Find where the given text appears and provide that cell's center as [x, y] coordinate. 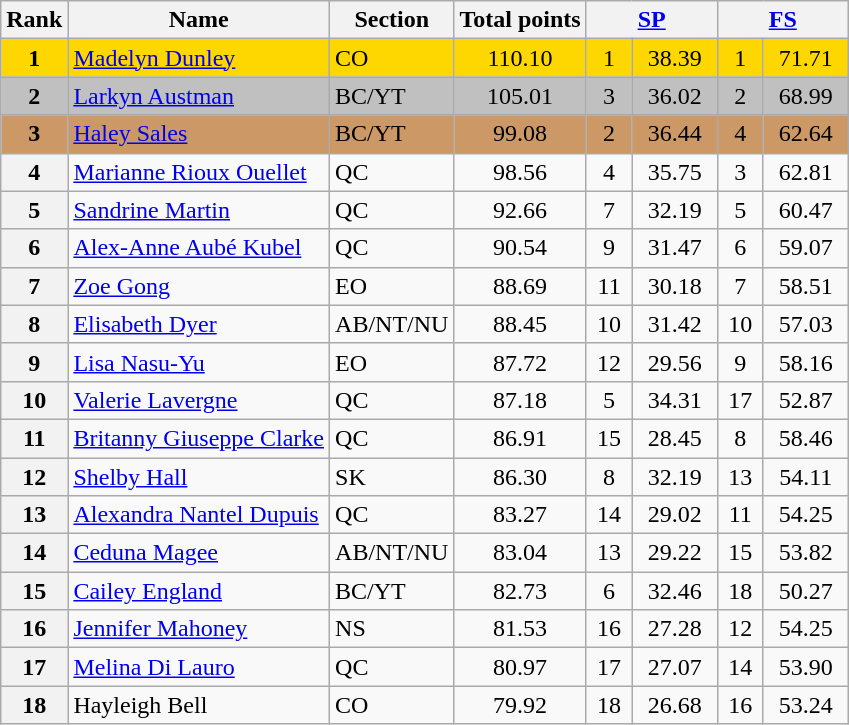
110.10 [520, 58]
99.08 [520, 134]
52.87 [806, 400]
35.75 [674, 172]
Madelyn Dunley [199, 58]
87.72 [520, 362]
88.69 [520, 286]
71.71 [806, 58]
SP [652, 20]
Britanny Giuseppe Clarke [199, 438]
50.27 [806, 591]
88.45 [520, 324]
Zoe Gong [199, 286]
38.39 [674, 58]
Rank [34, 20]
29.02 [674, 515]
86.30 [520, 477]
Alexandra Nantel Dupuis [199, 515]
Jennifer Mahoney [199, 629]
Melina Di Lauro [199, 667]
53.90 [806, 667]
92.66 [520, 210]
26.68 [674, 705]
27.07 [674, 667]
81.53 [520, 629]
58.46 [806, 438]
28.45 [674, 438]
58.16 [806, 362]
Elisabeth Dyer [199, 324]
98.56 [520, 172]
Marianne Rioux Ouellet [199, 172]
Valerie Lavergne [199, 400]
68.99 [806, 96]
90.54 [520, 248]
36.02 [674, 96]
FS [782, 20]
82.73 [520, 591]
62.64 [806, 134]
60.47 [806, 210]
83.04 [520, 553]
Haley Sales [199, 134]
Name [199, 20]
31.42 [674, 324]
31.47 [674, 248]
79.92 [520, 705]
Sandrine Martin [199, 210]
27.28 [674, 629]
53.24 [806, 705]
86.91 [520, 438]
Section [392, 20]
105.01 [520, 96]
32.46 [674, 591]
Total points [520, 20]
53.82 [806, 553]
30.18 [674, 286]
NS [392, 629]
57.03 [806, 324]
59.07 [806, 248]
Shelby Hall [199, 477]
29.22 [674, 553]
Hayleigh Bell [199, 705]
34.31 [674, 400]
87.18 [520, 400]
54.11 [806, 477]
Lisa Nasu-Yu [199, 362]
SK [392, 477]
83.27 [520, 515]
36.44 [674, 134]
58.51 [806, 286]
62.81 [806, 172]
Larkyn Austman [199, 96]
Alex-Anne Aubé Kubel [199, 248]
Cailey England [199, 591]
80.97 [520, 667]
Ceduna Magee [199, 553]
29.56 [674, 362]
